For the text-containing cell, return its midpoint in [X, Y] coordinate format. 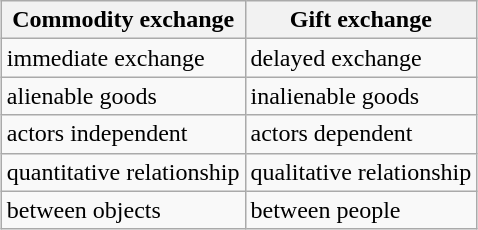
Gift exchange [361, 20]
inalienable goods [361, 96]
quantitative relationship [123, 172]
actors independent [123, 134]
immediate exchange [123, 58]
alienable goods [123, 96]
qualitative relationship [361, 172]
actors dependent [361, 134]
Commodity exchange [123, 20]
between objects [123, 210]
between people [361, 210]
delayed exchange [361, 58]
